Locate the cell with the specified text and output its (x, y) center coordinate. 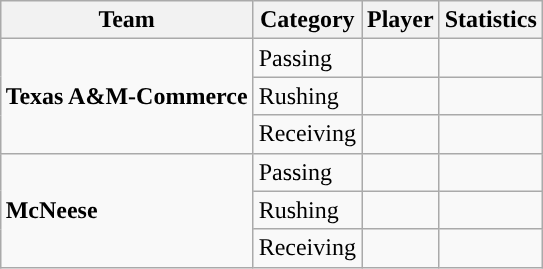
Statistics (490, 20)
McNeese (126, 210)
Category (307, 20)
Team (126, 20)
Texas A&M-Commerce (126, 96)
Player (401, 20)
